For the text-containing cell, return its midpoint in [X, Y] coordinate format. 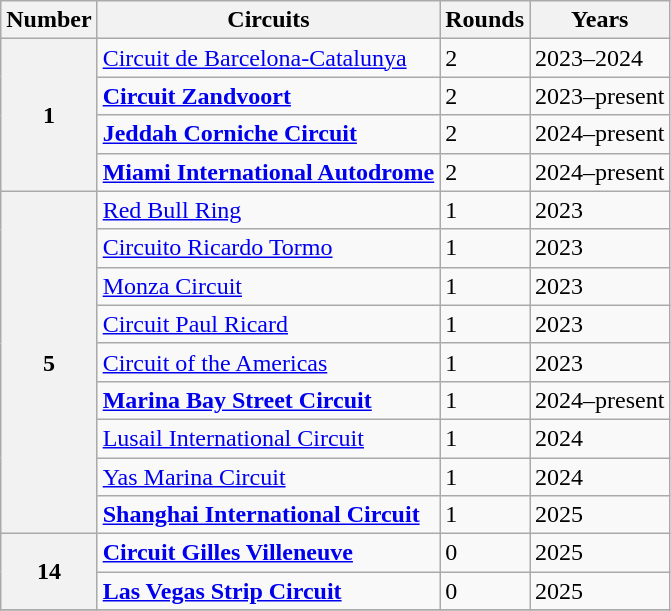
Marina Bay Street Circuit [268, 400]
5 [49, 362]
Circuit Zandvoort [268, 96]
Years [600, 20]
Miami International Autodrome [268, 172]
Circuit Paul Ricard [268, 324]
Circuit de Barcelona-Catalunya [268, 58]
Red Bull Ring [268, 210]
2023–present [600, 96]
Circuit Gilles Villeneuve [268, 553]
Number [49, 20]
Lusail International Circuit [268, 438]
Yas Marina Circuit [268, 477]
Jeddah Corniche Circuit [268, 134]
Circuits [268, 20]
Circuito Ricardo Tormo [268, 248]
Circuit of the Americas [268, 362]
Las Vegas Strip Circuit [268, 591]
2023–2024 [600, 58]
Monza Circuit [268, 286]
Shanghai International Circuit [268, 515]
14 [49, 572]
Rounds [485, 20]
